Locate the cell with the specified text and output its (x, y) center coordinate. 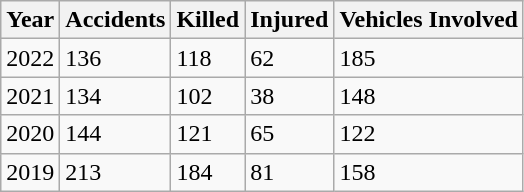
158 (429, 172)
122 (429, 134)
144 (116, 134)
Vehicles Involved (429, 20)
Year (30, 20)
148 (429, 96)
2020 (30, 134)
2021 (30, 96)
185 (429, 58)
65 (290, 134)
136 (116, 58)
2022 (30, 58)
184 (208, 172)
2019 (30, 172)
134 (116, 96)
81 (290, 172)
213 (116, 172)
118 (208, 58)
102 (208, 96)
Injured (290, 20)
Accidents (116, 20)
38 (290, 96)
62 (290, 58)
Killed (208, 20)
121 (208, 134)
